Identify which cell holds the provided text, then report its [x, y] central coordinate. 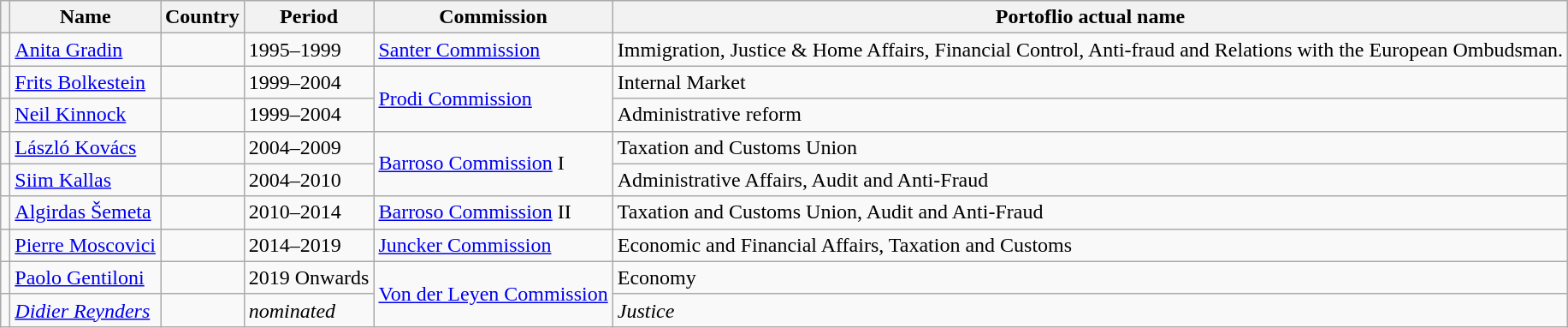
Barroso Commission I [493, 164]
nominated [309, 310]
Portoflio actual name [1090, 17]
Santer Commission [493, 50]
Administrative Affairs, Audit and Anti-Fraud [1090, 180]
Taxation and Customs Union, Audit and Anti-Fraud [1090, 212]
Frits Bolkestein [86, 82]
Anita Gradin [86, 50]
Juncker Commission [493, 245]
Prodi Commission [493, 98]
Economy [1090, 277]
Country [203, 17]
László Kovács [86, 147]
Justice [1090, 310]
1995–1999 [309, 50]
Immigration, Justice & Home Affairs, Financial Control, Anti-fraud and Relations with the European Ombudsman. [1090, 50]
Internal Market [1090, 82]
2010–2014 [309, 212]
Siim Kallas [86, 180]
Name [86, 17]
Period [309, 17]
Economic and Financial Affairs, Taxation and Customs [1090, 245]
2019 Onwards [309, 277]
Neil Kinnock [86, 115]
Taxation and Customs Union [1090, 147]
2004–2009 [309, 147]
Von der Leyen Commission [493, 294]
Paolo Gentiloni [86, 277]
2014–2019 [309, 245]
Didier Reynders [86, 310]
Barroso Commission II [493, 212]
Pierre Moscovici [86, 245]
Algirdas Šemeta [86, 212]
Administrative reform [1090, 115]
2004–2010 [309, 180]
Commission [493, 17]
